Search for the cell housing the specified text and yield its (x, y) center coordinate. 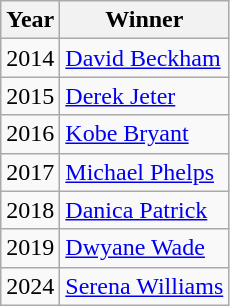
Kobe Bryant (144, 134)
Dwyane Wade (144, 248)
Michael Phelps (144, 172)
David Beckham (144, 58)
Danica Patrick (144, 210)
2017 (30, 172)
2016 (30, 134)
2014 (30, 58)
Serena Williams (144, 286)
2018 (30, 210)
Derek Jeter (144, 96)
2019 (30, 248)
2015 (30, 96)
2024 (30, 286)
Year (30, 20)
Winner (144, 20)
